Find where the given text appears and provide that cell's center as [x, y] coordinate. 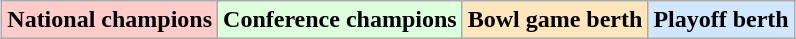
Conference champions [340, 20]
Playoff berth [721, 20]
National champions [110, 20]
Bowl game berth [555, 20]
